Determine the (x, y) coordinate at the center of the cell enclosing the given text.  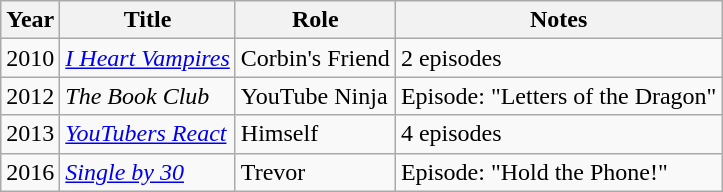
2016 (30, 172)
Single by 30 (148, 172)
Episode: "Letters of the Dragon" (558, 96)
4 episodes (558, 134)
Year (30, 20)
Himself (315, 134)
Corbin's Friend (315, 58)
YouTubers React (148, 134)
2012 (30, 96)
Title (148, 20)
Episode: "Hold the Phone!" (558, 172)
2010 (30, 58)
Notes (558, 20)
2013 (30, 134)
YouTube Ninja (315, 96)
The Book Club (148, 96)
2 episodes (558, 58)
Role (315, 20)
I Heart Vampires (148, 58)
Trevor (315, 172)
